Output the (x, y) coordinate of the center of the cell containing the given text.  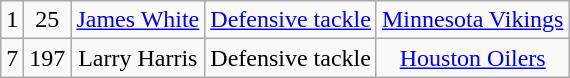
197 (48, 58)
1 (12, 20)
Minnesota Vikings (472, 20)
Larry Harris (138, 58)
James White (138, 20)
25 (48, 20)
Houston Oilers (472, 58)
7 (12, 58)
